From the cell containing the given text, extract its center point as (X, Y) coordinate. 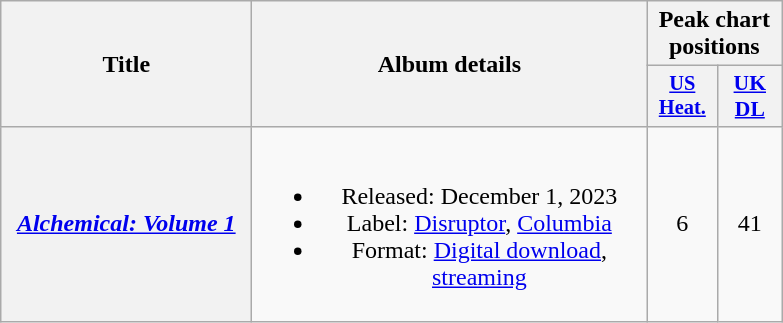
USHeat. (682, 96)
6 (682, 224)
Title (126, 64)
41 (750, 224)
Album details (450, 64)
Peak chart positions (714, 34)
Released: December 1, 2023Label: Disruptor, ColumbiaFormat: Digital download, streaming (450, 224)
UKDL (750, 96)
Alchemical: Volume 1 (126, 224)
